Capture the cell that displays the provided text and extract its [X, Y] central coordinate. 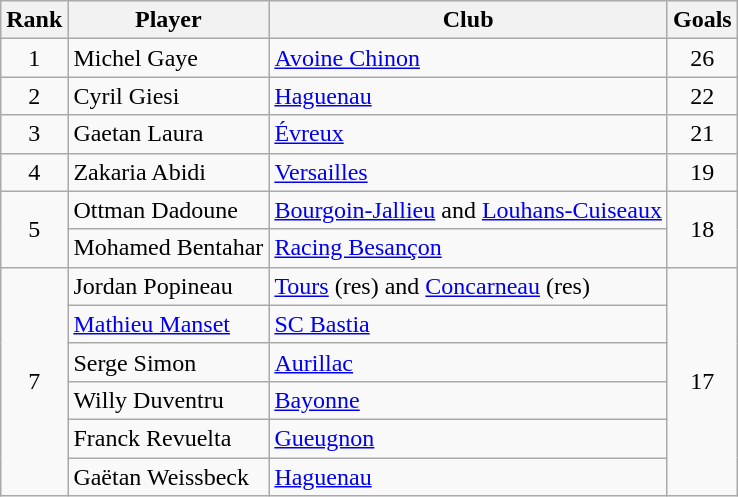
22 [702, 96]
Aurillac [468, 362]
SC Bastia [468, 324]
Willy Duventru [168, 400]
Zakaria Abidi [168, 172]
21 [702, 134]
Tours (res) and Concarneau (res) [468, 286]
1 [34, 58]
Bourgoin-Jallieu and Louhans-Cuiseaux [468, 210]
Mohamed Bentahar [168, 248]
Gueugnon [468, 438]
Avoine Chinon [468, 58]
Michel Gaye [168, 58]
Gaetan Laura [168, 134]
Player [168, 20]
Club [468, 20]
7 [34, 381]
19 [702, 172]
5 [34, 229]
4 [34, 172]
Goals [702, 20]
Évreux [468, 134]
26 [702, 58]
Gaëtan Weissbeck [168, 477]
2 [34, 96]
Racing Besançon [468, 248]
Mathieu Manset [168, 324]
Cyril Giesi [168, 96]
18 [702, 229]
Versailles [468, 172]
Rank [34, 20]
Jordan Popineau [168, 286]
Serge Simon [168, 362]
17 [702, 381]
Bayonne [468, 400]
3 [34, 134]
Franck Revuelta [168, 438]
Ottman Dadoune [168, 210]
